Provide the [x, y] coordinate of the cell's center where the given text is located.  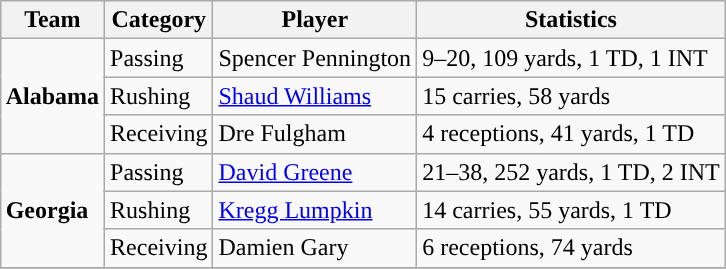
15 carries, 58 yards [572, 96]
Georgia [52, 210]
6 receptions, 74 yards [572, 248]
Kregg Lumpkin [315, 210]
Shaud Williams [315, 96]
9–20, 109 yards, 1 TD, 1 INT [572, 58]
Dre Fulgham [315, 134]
Alabama [52, 96]
Team [52, 20]
Spencer Pennington [315, 58]
Statistics [572, 20]
Category [159, 20]
Player [315, 20]
14 carries, 55 yards, 1 TD [572, 210]
Damien Gary [315, 248]
4 receptions, 41 yards, 1 TD [572, 134]
21–38, 252 yards, 1 TD, 2 INT [572, 172]
David Greene [315, 172]
